Pinpoint the cell where the given text exists, returning its [x, y] midpoint coordinate. 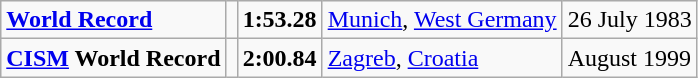
Munich, West Germany [442, 20]
World Record [114, 20]
2:00.84 [280, 58]
August 1999 [630, 58]
CISM World Record [114, 58]
26 July 1983 [630, 20]
Zagreb, Croatia [442, 58]
1:53.28 [280, 20]
